For the text-containing cell, return its midpoint in [X, Y] coordinate format. 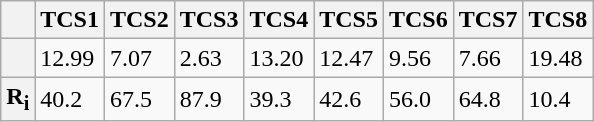
TCS1 [70, 20]
7.07 [139, 58]
TCS2 [139, 20]
12.99 [70, 58]
9.56 [418, 58]
12.47 [349, 58]
56.0 [418, 99]
42.6 [349, 99]
TCS4 [279, 20]
87.9 [209, 99]
TCS7 [488, 20]
TCS6 [418, 20]
TCS8 [558, 20]
10.4 [558, 99]
67.5 [139, 99]
TCS3 [209, 20]
7.66 [488, 58]
64.8 [488, 99]
40.2 [70, 99]
13.20 [279, 58]
19.48 [558, 58]
TCS5 [349, 20]
39.3 [279, 99]
Ri [18, 99]
2.63 [209, 58]
